Pinpoint the cell where the given text exists, returning its (X, Y) midpoint coordinate. 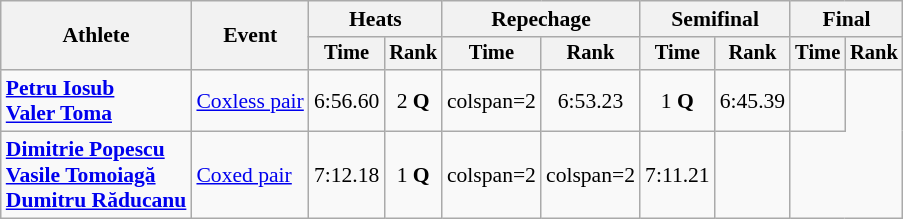
6:53.23 (590, 100)
Heats (376, 19)
Coxless pair (250, 100)
2 Q (413, 100)
Dimitrie PopescuVasile TomoiagăDumitru Răducanu (96, 176)
7:12.18 (346, 176)
Athlete (96, 36)
Event (250, 36)
Final (846, 19)
6:56.60 (346, 100)
Coxed pair (250, 176)
Semifinal (715, 19)
6:45.39 (752, 100)
Repechage (541, 19)
7:11.21 (678, 176)
Petru IosubValer Toma (96, 100)
